Provide the [x, y] coordinate of the cell's center where the given text is located.  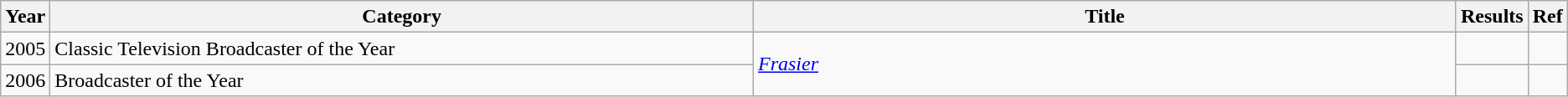
Category [402, 17]
Frasier [1104, 64]
Ref [1548, 17]
Year [25, 17]
2006 [25, 80]
Broadcaster of the Year [402, 80]
Results [1492, 17]
Title [1104, 17]
2005 [25, 48]
Classic Television Broadcaster of the Year [402, 48]
